Identify which cell holds the provided text, then report its [x, y] central coordinate. 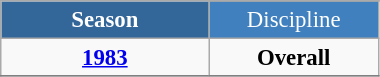
Season [105, 20]
Overall [294, 58]
Discipline [294, 20]
1983 [105, 58]
